Search for the cell housing the specified text and yield its (X, Y) center coordinate. 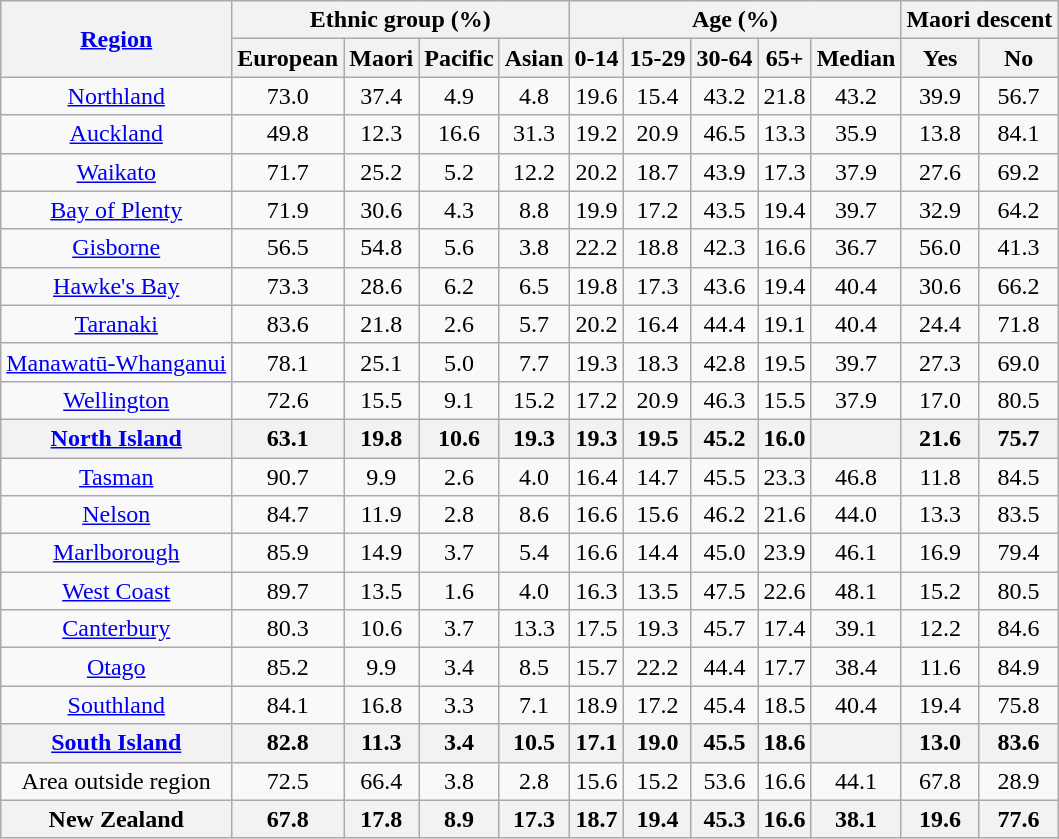
72.6 (288, 400)
Median (856, 58)
Northland (116, 96)
5.4 (534, 553)
14.4 (658, 553)
49.8 (288, 134)
Maori (382, 58)
10.5 (534, 743)
66.2 (1018, 286)
Tasman (116, 477)
Bay of Plenty (116, 210)
56.7 (1018, 96)
16.0 (784, 438)
16.9 (940, 553)
84.5 (1018, 477)
Ethnic group (%) (400, 20)
11.9 (382, 515)
65+ (784, 58)
75.8 (1018, 705)
32.9 (940, 210)
Maori descent (980, 20)
64.2 (1018, 210)
15-29 (658, 58)
5.2 (459, 172)
Yes (940, 58)
8.9 (459, 819)
54.8 (382, 248)
12.3 (382, 134)
13.0 (940, 743)
17.5 (596, 629)
44.0 (856, 515)
19.9 (596, 210)
27.3 (940, 362)
West Coast (116, 591)
Manawatū-Whanganui (116, 362)
6.2 (459, 286)
47.5 (724, 591)
13.8 (940, 134)
56.5 (288, 248)
28.6 (382, 286)
38.4 (856, 667)
41.3 (1018, 248)
Asian (534, 58)
89.7 (288, 591)
0-14 (596, 58)
17.1 (596, 743)
Nelson (116, 515)
45.4 (724, 705)
Otago (116, 667)
46.5 (724, 134)
11.3 (382, 743)
46.2 (724, 515)
84.6 (1018, 629)
Wellington (116, 400)
Waikato (116, 172)
43.5 (724, 210)
73.0 (288, 96)
27.6 (940, 172)
14.7 (658, 477)
25.1 (382, 362)
7.7 (534, 362)
80.3 (288, 629)
Age (%) (735, 20)
18.3 (658, 362)
1.6 (459, 591)
17.4 (784, 629)
82.8 (288, 743)
84.9 (1018, 667)
Marlborough (116, 553)
4.3 (459, 210)
Canterbury (116, 629)
35.9 (856, 134)
14.9 (382, 553)
72.5 (288, 781)
New Zealand (116, 819)
6.5 (534, 286)
16.3 (596, 591)
18.8 (658, 248)
77.6 (1018, 819)
8.8 (534, 210)
No (1018, 58)
3.3 (459, 705)
45.2 (724, 438)
39.9 (940, 96)
11.6 (940, 667)
North Island (116, 438)
Hawke's Bay (116, 286)
19.1 (784, 324)
17.7 (784, 667)
5.7 (534, 324)
8.5 (534, 667)
24.4 (940, 324)
84.7 (288, 515)
9.1 (459, 400)
43.9 (724, 172)
16.8 (382, 705)
85.9 (288, 553)
48.1 (856, 591)
75.7 (1018, 438)
69.2 (1018, 172)
4.8 (534, 96)
Region (116, 39)
28.9 (1018, 781)
South Island (116, 743)
15.7 (596, 667)
4.9 (459, 96)
53.6 (724, 781)
83.5 (1018, 515)
19.0 (658, 743)
73.3 (288, 286)
23.9 (784, 553)
30-64 (724, 58)
71.8 (1018, 324)
45.0 (724, 553)
66.4 (382, 781)
15.4 (658, 96)
Pacific (459, 58)
31.3 (534, 134)
7.1 (534, 705)
85.2 (288, 667)
36.7 (856, 248)
Auckland (116, 134)
17.0 (940, 400)
25.2 (382, 172)
38.1 (856, 819)
90.7 (288, 477)
46.1 (856, 553)
18.5 (784, 705)
42.3 (724, 248)
Area outside region (116, 781)
European (288, 58)
43.6 (724, 286)
Taranaki (116, 324)
11.8 (940, 477)
45.3 (724, 819)
18.9 (596, 705)
71.7 (288, 172)
46.3 (724, 400)
46.8 (856, 477)
44.1 (856, 781)
17.8 (382, 819)
71.9 (288, 210)
45.7 (724, 629)
79.4 (1018, 553)
5.6 (459, 248)
22.6 (784, 591)
18.6 (784, 743)
63.1 (288, 438)
39.1 (856, 629)
Gisborne (116, 248)
Southland (116, 705)
69.0 (1018, 362)
5.0 (459, 362)
56.0 (940, 248)
42.8 (724, 362)
23.3 (784, 477)
78.1 (288, 362)
19.2 (596, 134)
8.6 (534, 515)
37.4 (382, 96)
